Identify which cell holds the provided text, then report its (X, Y) central coordinate. 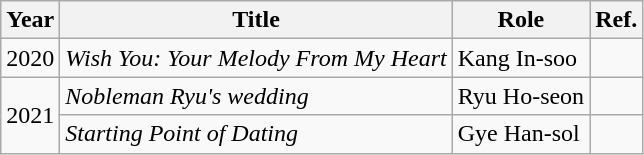
Ref. (616, 20)
2020 (30, 58)
Title (256, 20)
Nobleman Ryu's wedding (256, 96)
2021 (30, 115)
Kang In-soo (520, 58)
Starting Point of Dating (256, 134)
Gye Han-sol (520, 134)
Role (520, 20)
Wish You: Your Melody From My Heart (256, 58)
Ryu Ho-seon (520, 96)
Year (30, 20)
